Pinpoint the cell where the given text exists, returning its (x, y) midpoint coordinate. 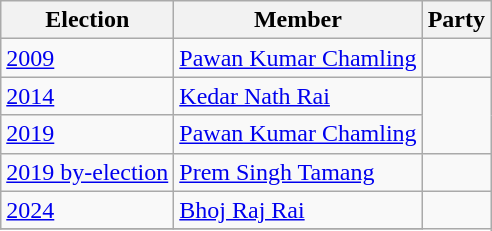
Election (88, 20)
Party (456, 20)
Prem Singh Tamang (298, 172)
2024 (88, 210)
Bhoj Raj Rai (298, 210)
2009 (88, 58)
Member (298, 20)
2014 (88, 96)
Kedar Nath Rai (298, 96)
2019 (88, 134)
2019 by-election (88, 172)
